Capture the cell that displays the provided text and extract its (x, y) central coordinate. 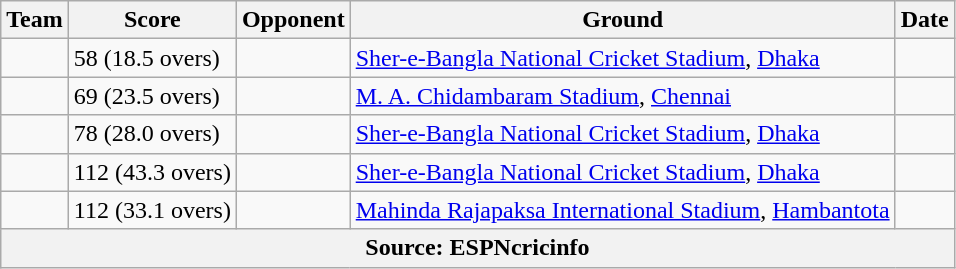
Source: ESPNcricinfo (478, 248)
69 (23.5 overs) (152, 96)
Date (924, 20)
58 (18.5 overs) (152, 58)
78 (28.0 overs) (152, 134)
112 (33.1 overs) (152, 210)
112 (43.3 overs) (152, 172)
Mahinda Rajapaksa International Stadium, Hambantota (622, 210)
Team (35, 20)
Opponent (293, 20)
M. A. Chidambaram Stadium, Chennai (622, 96)
Score (152, 20)
Ground (622, 20)
